Search for the cell housing the specified text and yield its [X, Y] center coordinate. 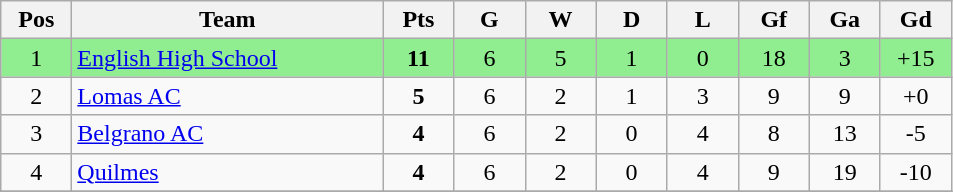
D [632, 20]
18 [774, 58]
Gf [774, 20]
Lomas AC [228, 96]
English High School [228, 58]
-5 [916, 134]
-10 [916, 172]
Team [228, 20]
W [560, 20]
Belgrano AC [228, 134]
G [490, 20]
8 [774, 134]
Pos [36, 20]
Gd [916, 20]
19 [844, 172]
13 [844, 134]
+15 [916, 58]
Ga [844, 20]
11 [418, 58]
Quilmes [228, 172]
+0 [916, 96]
Pts [418, 20]
L [702, 20]
